From the cell containing the given text, extract its center point as (X, Y) coordinate. 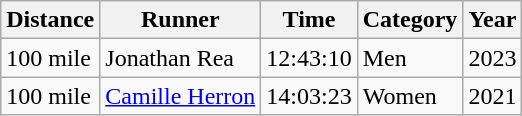
Category (410, 20)
2023 (492, 58)
12:43:10 (309, 58)
Time (309, 20)
Year (492, 20)
2021 (492, 96)
14:03:23 (309, 96)
Jonathan Rea (180, 58)
Distance (50, 20)
Men (410, 58)
Women (410, 96)
Runner (180, 20)
Camille Herron (180, 96)
